Find where the given text appears and provide that cell's center as (x, y) coordinate. 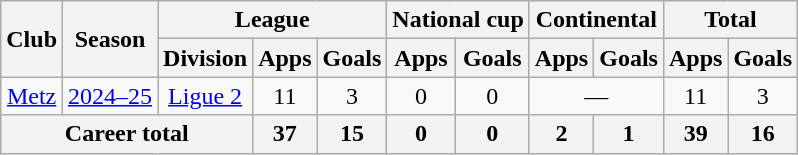
2024–25 (110, 96)
National cup (458, 20)
15 (352, 134)
— (596, 96)
Career total (127, 134)
39 (695, 134)
2 (561, 134)
16 (763, 134)
Metz (32, 96)
Division (206, 58)
Club (32, 39)
Ligue 2 (206, 96)
37 (285, 134)
Continental (596, 20)
Total (730, 20)
Season (110, 39)
League (272, 20)
1 (629, 134)
